Return (x, y) of the center of cell containing provided text 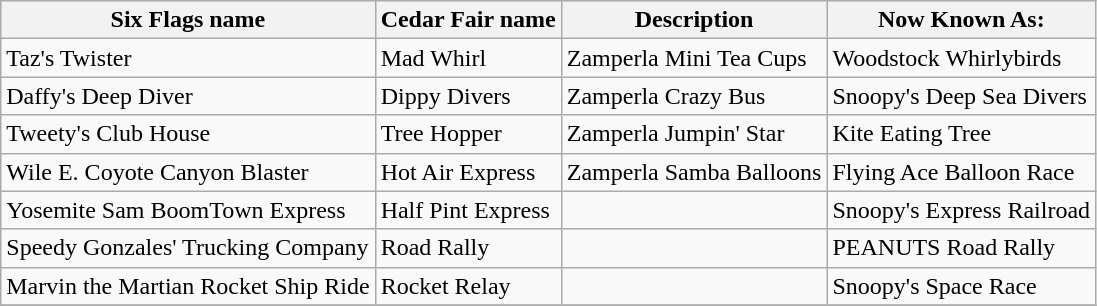
Description (694, 20)
Road Rally (468, 248)
Tweety's Club House (188, 134)
Daffy's Deep Diver (188, 96)
Rocket Relay (468, 286)
Half Pint Express (468, 210)
Kite Eating Tree (962, 134)
Mad Whirl (468, 58)
Zamperla Mini Tea Cups (694, 58)
Marvin the Martian Rocket Ship Ride (188, 286)
PEANUTS Road Rally (962, 248)
Zamperla Crazy Bus (694, 96)
Now Known As: (962, 20)
Snoopy's Deep Sea Divers (962, 96)
Flying Ace Balloon Race (962, 172)
Speedy Gonzales' Trucking Company (188, 248)
Zamperla Jumpin' Star (694, 134)
Yosemite Sam BoomTown Express (188, 210)
Six Flags name (188, 20)
Cedar Fair name (468, 20)
Hot Air Express (468, 172)
Woodstock Whirlybirds (962, 58)
Taz's Twister (188, 58)
Snoopy's Space Race (962, 286)
Dippy Divers (468, 96)
Tree Hopper (468, 134)
Wile E. Coyote Canyon Blaster (188, 172)
Snoopy's Express Railroad (962, 210)
Zamperla Samba Balloons (694, 172)
